Find where the given text appears and provide that cell's center as [x, y] coordinate. 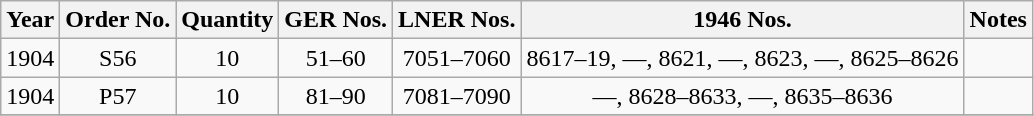
LNER Nos. [457, 20]
7051–7060 [457, 58]
81–90 [336, 96]
51–60 [336, 58]
7081–7090 [457, 96]
GER Nos. [336, 20]
S56 [118, 58]
Order No. [118, 20]
Year [30, 20]
P57 [118, 96]
—, 8628–8633, —, 8635–8636 [742, 96]
Quantity [228, 20]
8617–19, —, 8621, —, 8623, —, 8625–8626 [742, 58]
Notes [998, 20]
1946 Nos. [742, 20]
